Scan for the cell matching the given text and deliver its (X, Y) coordinate at center. 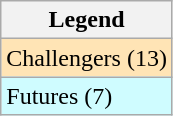
Challengers (13) (87, 58)
Futures (7) (87, 96)
Legend (87, 20)
